Scan for the cell matching the given text and deliver its [X, Y] coordinate at center. 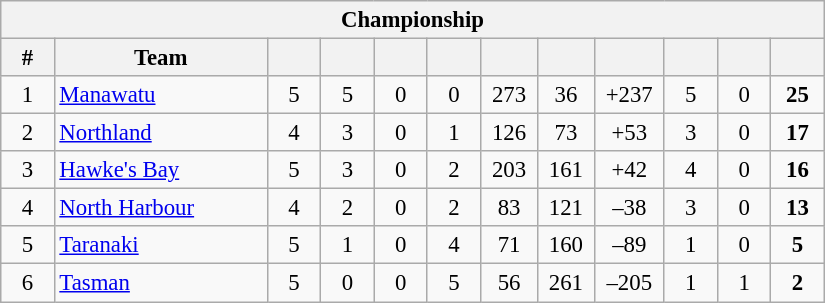
160 [566, 245]
71 [510, 245]
73 [566, 133]
–38 [629, 208]
+237 [629, 95]
Team [160, 58]
13 [798, 208]
126 [510, 133]
+42 [629, 170]
Taranaki [160, 245]
Hawke's Bay [160, 170]
Championship [413, 20]
Northland [160, 133]
16 [798, 170]
203 [510, 170]
North Harbour [160, 208]
17 [798, 133]
# [28, 58]
56 [510, 283]
+53 [629, 133]
121 [566, 208]
Tasman [160, 283]
83 [510, 208]
36 [566, 95]
25 [798, 95]
261 [566, 283]
6 [28, 283]
–205 [629, 283]
Manawatu [160, 95]
161 [566, 170]
–89 [629, 245]
273 [510, 95]
